Extract the [x, y] coordinate from the center of the cell holding the provided text.  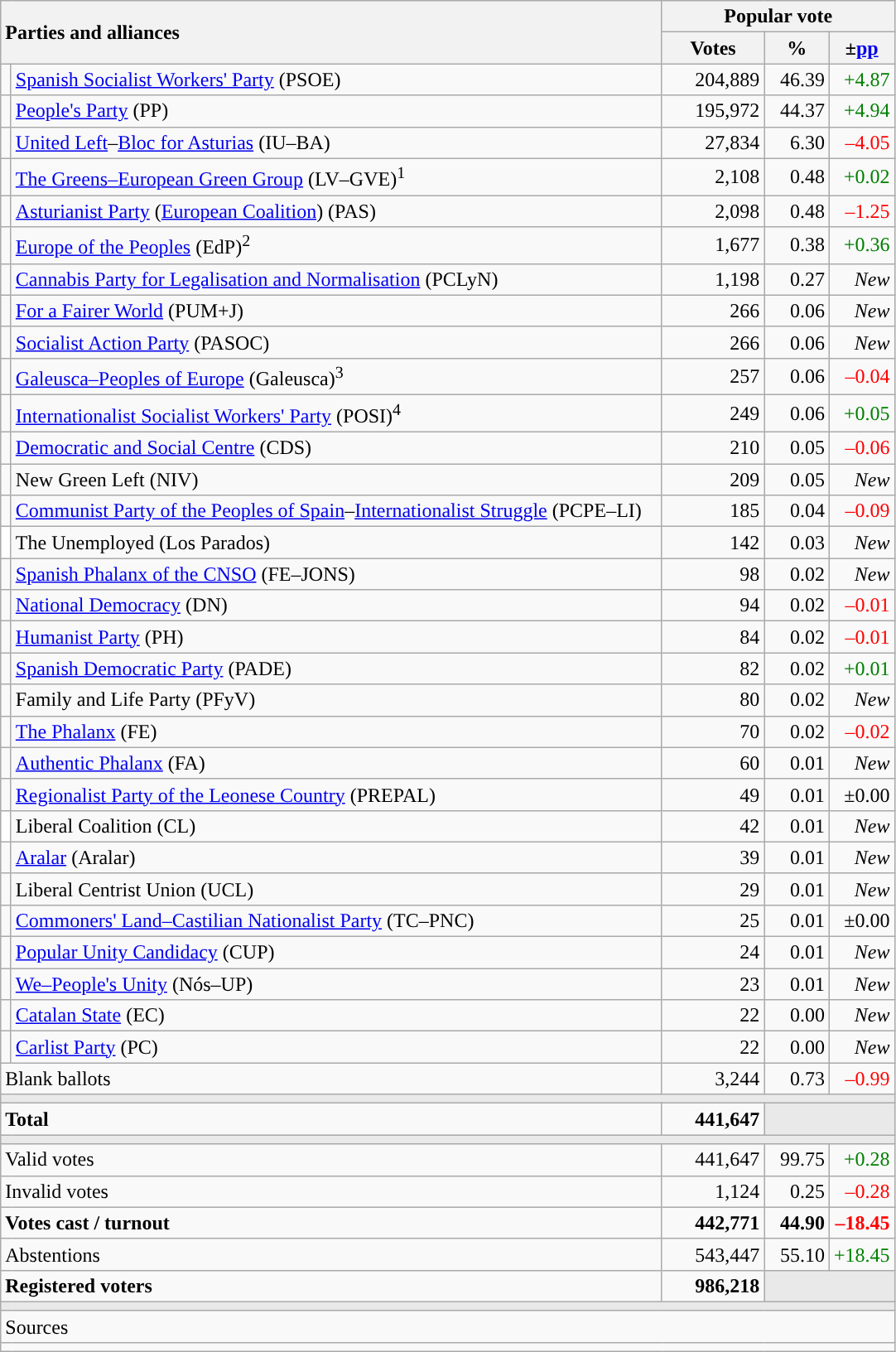
99.75 [797, 1160]
The Greens–European Green Group (LV–GVE)1 [336, 177]
Asturianist Party (European Coalition) (PAS) [336, 211]
Spanish Phalanx of the CNSO (FE–JONS) [336, 574]
0.73 [797, 1079]
46.39 [797, 80]
+0.05 [861, 414]
±pp [861, 48]
Commoners' Land–Castilian Nationalist Party (TC–PNC) [336, 920]
Regionalist Party of the Leonese Country (PREPAL) [336, 794]
42 [713, 826]
+4.87 [861, 80]
Invalid votes [331, 1191]
442,771 [713, 1223]
United Left–Bloc for Asturias (IU–BA) [336, 142]
210 [713, 448]
24 [713, 953]
+0.01 [861, 669]
Galeusca–Peoples of Europe (Galeusca)3 [336, 376]
Liberal Centrist Union (UCL) [336, 889]
0.27 [797, 279]
Humanist Party (PH) [336, 637]
Communist Party of the Peoples of Spain–Internationalist Struggle (PCPE–LI) [336, 511]
–1.25 [861, 211]
The Phalanx (FE) [336, 732]
142 [713, 543]
Blank ballots [331, 1079]
249 [713, 414]
Abstentions [331, 1254]
–0.06 [861, 448]
National Democracy (DN) [336, 606]
1,677 [713, 245]
39 [713, 857]
Catalan State (EC) [336, 1016]
Democratic and Social Centre (CDS) [336, 448]
Family and Life Party (PFyV) [336, 700]
44.90 [797, 1223]
2,108 [713, 177]
–4.05 [861, 142]
Aralar (Aralar) [336, 857]
+0.28 [861, 1160]
0.04 [797, 511]
+4.94 [861, 111]
Carlist Party (PC) [336, 1047]
70 [713, 732]
Spanish Democratic Party (PADE) [336, 669]
0.03 [797, 543]
+0.02 [861, 177]
0.25 [797, 1191]
Votes [713, 48]
Liberal Coalition (CL) [336, 826]
Spanish Socialist Workers' Party (PSOE) [336, 80]
The Unemployed (Los Parados) [336, 543]
Valid votes [331, 1160]
986,218 [713, 1286]
Popular Unity Candidacy (CUP) [336, 953]
3,244 [713, 1079]
People's Party (PP) [336, 111]
% [797, 48]
New Green Left (NIV) [336, 480]
–0.28 [861, 1191]
Votes cast / turnout [331, 1223]
Sources [447, 1326]
23 [713, 984]
60 [713, 763]
1,198 [713, 279]
Cannabis Party for Legalisation and Normalisation (PCLyN) [336, 279]
204,889 [713, 80]
257 [713, 376]
Registered voters [331, 1286]
25 [713, 920]
Parties and alliances [331, 32]
49 [713, 794]
80 [713, 700]
6.30 [797, 142]
209 [713, 480]
Total [331, 1119]
195,972 [713, 111]
185 [713, 511]
27,834 [713, 142]
29 [713, 889]
1,124 [713, 1191]
0.38 [797, 245]
–0.99 [861, 1079]
84 [713, 637]
+0.36 [861, 245]
Authentic Phalanx (FA) [336, 763]
94 [713, 606]
–18.45 [861, 1223]
+18.45 [861, 1254]
55.10 [797, 1254]
Socialist Action Party (PASOC) [336, 342]
44.37 [797, 111]
Internationalist Socialist Workers' Party (POSI)4 [336, 414]
–0.04 [861, 376]
2,098 [713, 211]
We–People's Unity (Nós–UP) [336, 984]
For a Fairer World (PUM+J) [336, 311]
Europe of the Peoples (EdP)2 [336, 245]
98 [713, 574]
–0.09 [861, 511]
543,447 [713, 1254]
82 [713, 669]
Popular vote [778, 17]
–0.02 [861, 732]
